Detect which cell encompasses the target text, then output its (x, y) center coordinate. 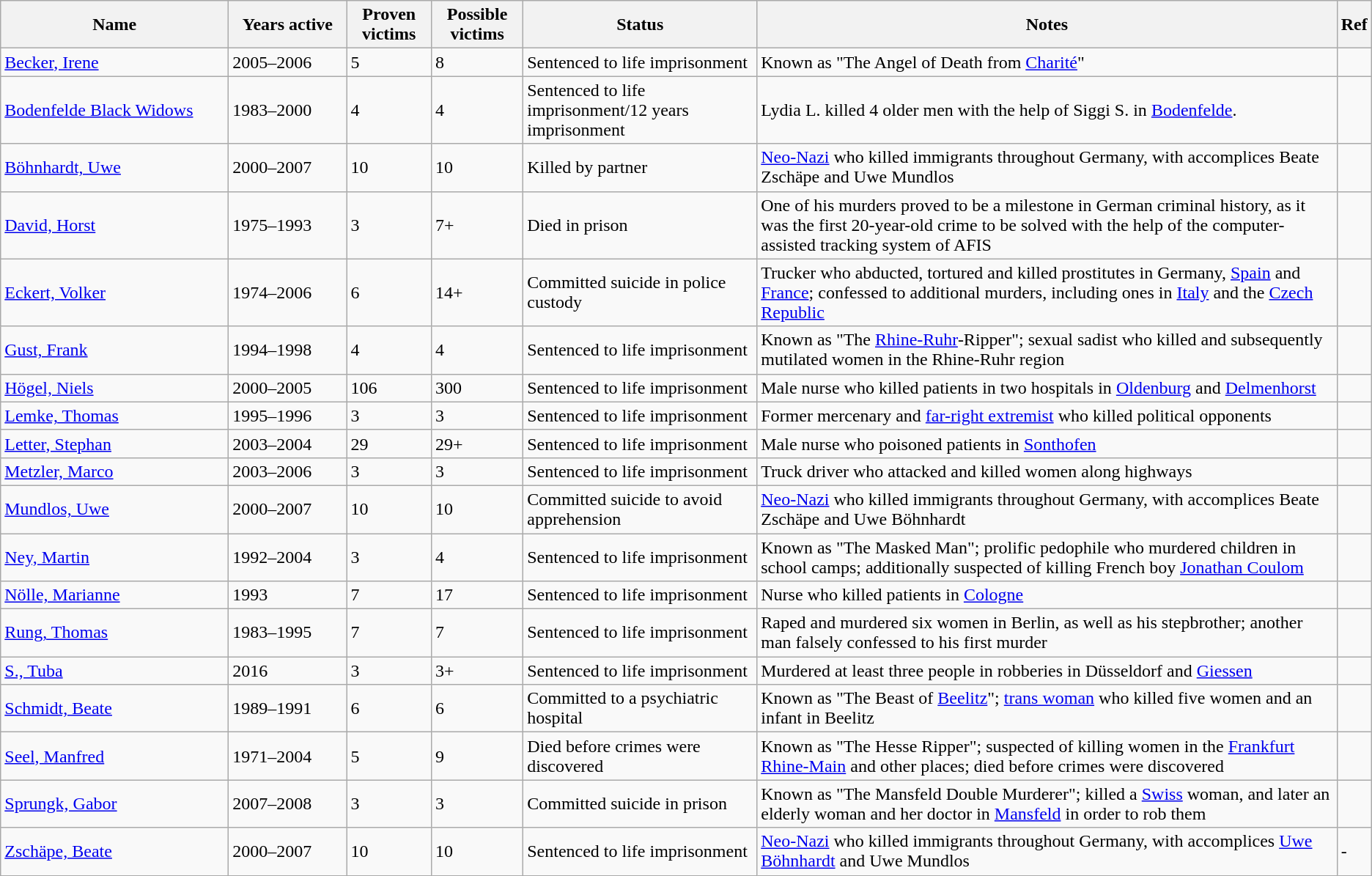
Proven victims (389, 25)
Committed suicide in prison (641, 803)
Schmidt, Beate (114, 708)
1993 (287, 595)
1974–2006 (287, 292)
Nölle, Marianne (114, 595)
1989–1991 (287, 708)
Committed to a psychiatric hospital (641, 708)
Possible victims (478, 25)
1971–2004 (287, 757)
14+ (478, 292)
Neo-Nazi who killed immigrants throughout Germany, with accomplices Beate Zschäpe and Uwe Böhnhardt (1047, 509)
2007–2008 (287, 803)
1975–1993 (287, 225)
Known as "The Hesse Ripper"; suspected of killing women in the Frankfurt Rhine-Main and other places; died before crimes were discovered (1047, 757)
1983–2000 (287, 110)
Years active (287, 25)
Lydia L. killed 4 older men with the help of Siggi S. in Bodenfelde. (1047, 110)
Status (641, 25)
Neo-Nazi who killed immigrants throughout Germany, with accomplices Uwe Böhnhardt and Uwe Mundlos (1047, 852)
David, Horst (114, 225)
2003–2004 (287, 443)
Name (114, 25)
Gust, Frank (114, 350)
8 (478, 62)
1983–1995 (287, 633)
Known as "The Masked Man"; prolific pedophile who murdered children in school camps; additionally suspected of killing French boy Jonathan Coulom (1047, 557)
Known as "The Rhine-Ruhr-Ripper"; sexual sadist who killed and subsequently mutilated women in the Rhine-Ruhr region (1047, 350)
Böhnhardt, Uwe (114, 167)
Died before crimes were discovered (641, 757)
S., Tuba (114, 671)
2000–2005 (287, 388)
Killed by partner (641, 167)
Ney, Martin (114, 557)
Murdered at least three people in robberies in Düsseldorf and Giessen (1047, 671)
Högel, Niels (114, 388)
1994–1998 (287, 350)
Male nurse who killed patients in two hospitals in Oldenburg and Delmenhorst (1047, 388)
Mundlos, Uwe (114, 509)
Letter, Stephan (114, 443)
Zschäpe, Beate (114, 852)
3+ (478, 671)
Ref (1354, 25)
Committed suicide in police custody (641, 292)
Bodenfelde Black Widows (114, 110)
Male nurse who poisoned patients in Sonthofen (1047, 443)
Former mercenary and far-right extremist who killed political opponents (1047, 416)
Lemke, Thomas (114, 416)
1995–1996 (287, 416)
2016 (287, 671)
Nurse who killed patients in Cologne (1047, 595)
Died in prison (641, 225)
Metzler, Marco (114, 471)
Known as "The Angel of Death from Charité" (1047, 62)
29 (389, 443)
- (1354, 852)
Sprungk, Gabor (114, 803)
2003–2006 (287, 471)
300 (478, 388)
Truck driver who attacked and killed women along highways (1047, 471)
Raped and murdered six women in Berlin, as well as his stepbrother; another man falsely confessed to his first murder (1047, 633)
2005–2006 (287, 62)
106 (389, 388)
Committed suicide to avoid apprehension (641, 509)
Known as "The Beast of Beelitz"; trans woman who killed five women and an infant in Beelitz (1047, 708)
Rung, Thomas (114, 633)
Known as "The Mansfeld Double Murderer"; killed a Swiss woman, and later an elderly woman and her doctor in Mansfeld in order to rob them (1047, 803)
Notes (1047, 25)
29+ (478, 443)
Seel, Manfred (114, 757)
9 (478, 757)
Eckert, Volker (114, 292)
Sentenced to life imprisonment/12 years imprisonment (641, 110)
Becker, Irene (114, 62)
7+ (478, 225)
17 (478, 595)
Neo-Nazi who killed immigrants throughout Germany, with accomplices Beate Zschäpe and Uwe Mundlos (1047, 167)
1992–2004 (287, 557)
